Return the [X, Y] coordinate for the center point of the cell that contains the specified text.  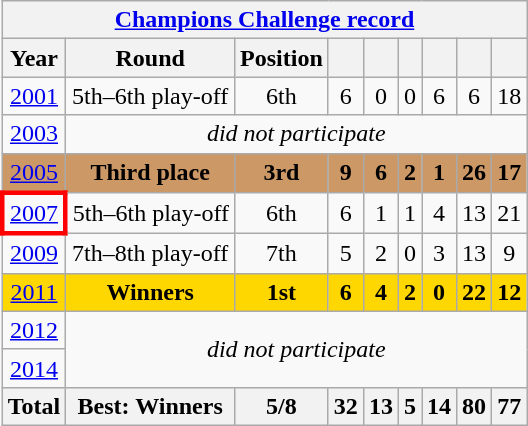
14 [440, 406]
7th [282, 254]
2014 [34, 368]
22 [474, 292]
2012 [34, 330]
77 [510, 406]
3rd [282, 173]
2003 [34, 134]
Position [282, 58]
17 [510, 173]
2009 [34, 254]
3 [440, 254]
1st [282, 292]
5/8 [282, 406]
2005 [34, 173]
2007 [34, 214]
12 [510, 292]
Total [34, 406]
Winners [150, 292]
Best: Winners [150, 406]
2001 [34, 96]
21 [510, 214]
Champions Challenge record [264, 20]
18 [510, 96]
Third place [150, 173]
Year [34, 58]
7th–8th play-off [150, 254]
Round [150, 58]
26 [474, 173]
2011 [34, 292]
32 [346, 406]
80 [474, 406]
